Search for the cell housing the specified text and yield its [X, Y] center coordinate. 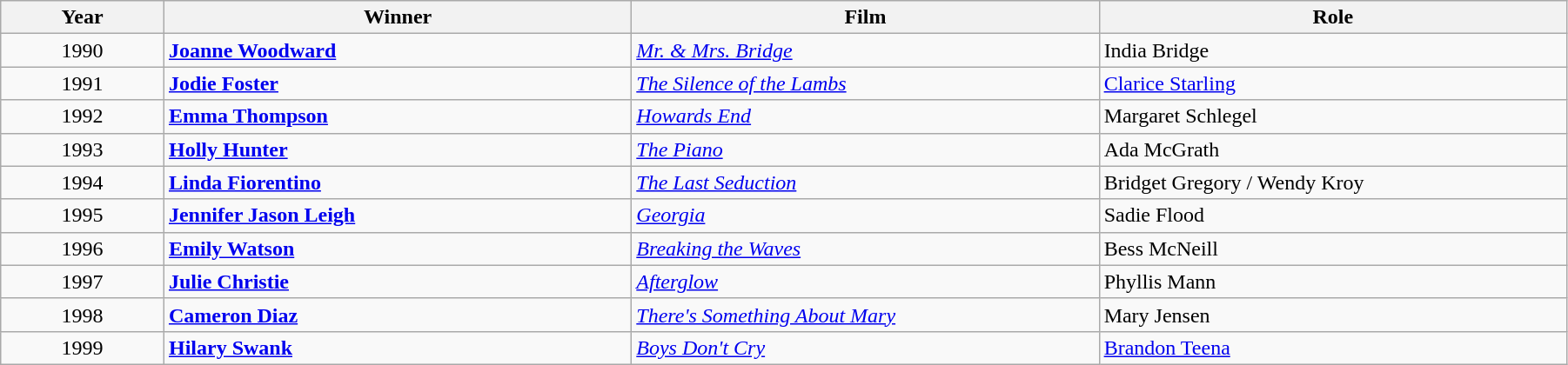
Howards End [865, 116]
Jodie Foster [397, 83]
There's Something About Mary [865, 315]
Margaret Schlegel [1333, 116]
Jennifer Jason Leigh [397, 216]
Julie Christie [397, 282]
Winner [397, 17]
1993 [83, 149]
Mary Jensen [1333, 315]
Breaking the Waves [865, 249]
1995 [83, 216]
1992 [83, 116]
Linda Fiorentino [397, 182]
Ada McGrath [1333, 149]
The Piano [865, 149]
Film [865, 17]
Phyllis Mann [1333, 282]
1990 [83, 50]
Joanne Woodward [397, 50]
Georgia [865, 216]
The Last Seduction [865, 182]
Year [83, 17]
Bess McNeill [1333, 249]
1996 [83, 249]
1991 [83, 83]
1998 [83, 315]
India Bridge [1333, 50]
Afterglow [865, 282]
1994 [83, 182]
1999 [83, 348]
Brandon Teena [1333, 348]
Boys Don't Cry [865, 348]
Clarice Starling [1333, 83]
Emma Thompson [397, 116]
Holly Hunter [397, 149]
Bridget Gregory / Wendy Kroy [1333, 182]
Mr. & Mrs. Bridge [865, 50]
1997 [83, 282]
Sadie Flood [1333, 216]
The Silence of the Lambs [865, 83]
Emily Watson [397, 249]
Role [1333, 17]
Hilary Swank [397, 348]
Cameron Diaz [397, 315]
